Provide the (x, y) coordinate of the cell's center where the given text is located.  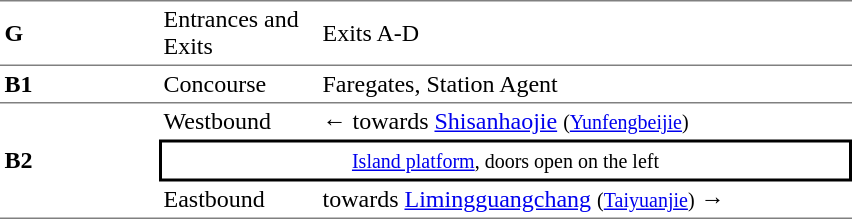
B1 (80, 85)
Westbound (238, 122)
G (80, 33)
Concourse (238, 85)
Entrances and Exits (238, 33)
← towards Shisanhaojie (Yunfengbeijie) (585, 122)
Faregates, Station Agent (585, 85)
Island platform, doors open on the left (506, 161)
Exits A-D (585, 33)
